For the text-containing cell, return its midpoint in [X, Y] coordinate format. 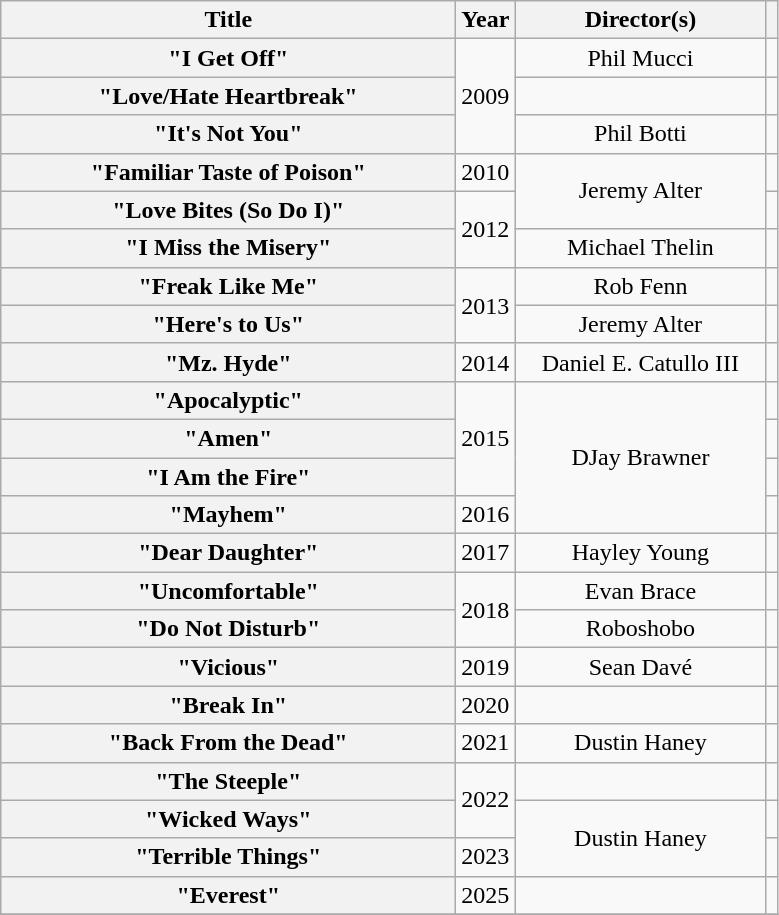
"Dear Daughter" [228, 553]
2021 [486, 743]
2014 [486, 362]
"Love/Hate Heartbreak" [228, 96]
Roboshobo [640, 629]
"Amen" [228, 438]
DJay Brawner [640, 457]
"I Miss the Misery" [228, 248]
2013 [486, 305]
Phil Botti [640, 134]
Title [228, 20]
"Terrible Things" [228, 857]
Phil Mucci [640, 58]
Daniel E. Catullo III [640, 362]
2019 [486, 667]
"Love Bites (So Do I)" [228, 210]
2010 [486, 172]
"Vicious" [228, 667]
"Uncomfortable" [228, 591]
"It's Not You" [228, 134]
"Everest" [228, 895]
"Here's to Us" [228, 324]
"Mayhem" [228, 515]
Hayley Young [640, 553]
2022 [486, 800]
2015 [486, 438]
"Do Not Disturb" [228, 629]
"Freak Like Me" [228, 286]
Sean Davé [640, 667]
2017 [486, 553]
2020 [486, 705]
2012 [486, 229]
"Break In" [228, 705]
Year [486, 20]
2025 [486, 895]
"Familiar Taste of Poison" [228, 172]
"I Am the Fire" [228, 477]
2009 [486, 96]
Rob Fenn [640, 286]
Michael Thelin [640, 248]
2023 [486, 857]
"Back From the Dead" [228, 743]
"Wicked Ways" [228, 819]
2016 [486, 515]
"Mz. Hyde" [228, 362]
2018 [486, 610]
"Apocalyptic" [228, 400]
"The Steeple" [228, 781]
Director(s) [640, 20]
"I Get Off" [228, 58]
Evan Brace [640, 591]
